Return the [x, y] coordinate for the center point of the cell that contains the specified text.  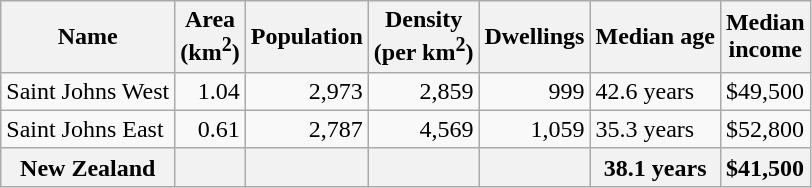
Saint Johns West [88, 91]
2,973 [306, 91]
999 [534, 91]
0.61 [210, 129]
$49,500 [765, 91]
Medianincome [765, 37]
Density(per km2) [424, 37]
4,569 [424, 129]
38.1 years [655, 167]
1,059 [534, 129]
Population [306, 37]
2,787 [306, 129]
42.6 years [655, 91]
Area(km2) [210, 37]
1.04 [210, 91]
35.3 years [655, 129]
Saint Johns East [88, 129]
Name [88, 37]
Median age [655, 37]
2,859 [424, 91]
$52,800 [765, 129]
New Zealand [88, 167]
$41,500 [765, 167]
Dwellings [534, 37]
